Return (x, y) of the center of cell containing provided text 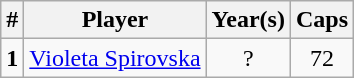
Player (115, 20)
72 (322, 58)
# (12, 20)
Violeta Spirovska (115, 58)
1 (12, 58)
Caps (322, 20)
? (248, 58)
Year(s) (248, 20)
